Locate the cell with the specified text and output its (X, Y) center coordinate. 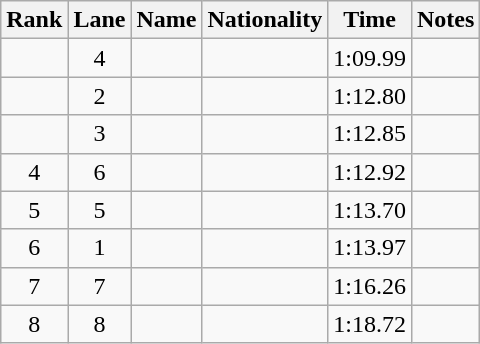
2 (100, 96)
Lane (100, 20)
1:13.97 (370, 248)
1:12.80 (370, 96)
Name (166, 20)
1:12.92 (370, 172)
1 (100, 248)
3 (100, 134)
Rank (34, 20)
Notes (445, 20)
1:09.99 (370, 58)
1:13.70 (370, 210)
Time (370, 20)
1:16.26 (370, 286)
1:18.72 (370, 324)
1:12.85 (370, 134)
Nationality (265, 20)
